Provide the (x, y) coordinate of the cell's center where the given text is located.  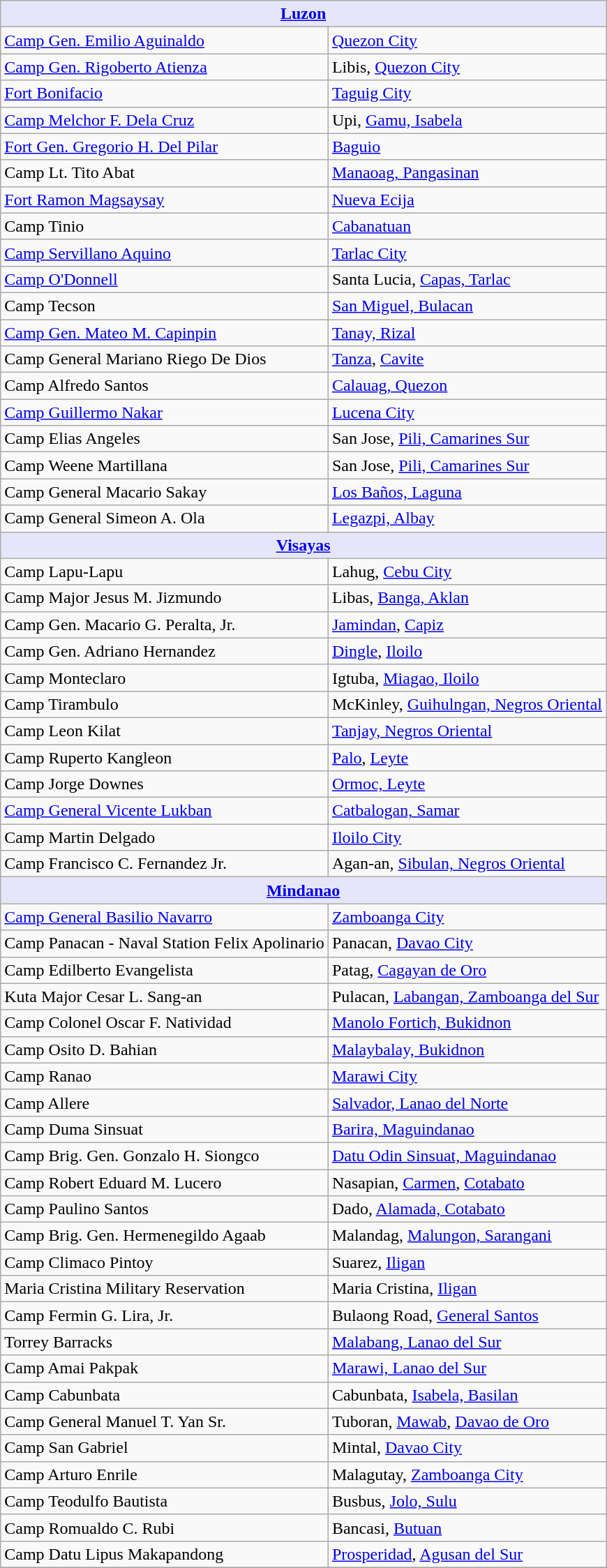
Dado, Alamada, Cotabato (467, 1209)
Camp Francisco C. Fernandez Jr. (165, 864)
Suarez, Iligan (467, 1262)
Tanjay, Negros Oriental (467, 731)
Camp General Vicente Lukban (165, 811)
Camp Tirambulo (165, 704)
Camp Romualdo C. Rubi (165, 1528)
Camp Tinio (165, 226)
Camp Colonel Oscar F. Natividad (165, 1023)
Santa Lucia, Capas, Tarlac (467, 279)
Salvador, Lanao del Norte (467, 1103)
Camp Alfredo Santos (165, 386)
McKinley, Guihulngan, Negros Oriental (467, 704)
Camp Datu Lipus Makapandong (165, 1554)
Barira, Maguindanao (467, 1129)
Mintal, Davao City (467, 1448)
Libas, Banga, Aklan (467, 598)
Camp Servillano Aquino (165, 253)
Bulaong Road, General Santos (467, 1315)
Zamboanga City (467, 917)
Marawi City (467, 1076)
Pulacan, Labangan, Zamboanga del Sur (467, 996)
Camp Gen. Rigoberto Atienza (165, 67)
Camp Monteclaro (165, 678)
Camp Leon Kilat (165, 731)
Agan-an, Sibulan, Negros Oriental (467, 864)
Maria Cristina, Iligan (467, 1289)
Datu Odin Sinsuat, Maguindanao (467, 1156)
Los Baños, Laguna (467, 492)
Camp General Mariano Riego De Dios (165, 359)
Camp Gen. Adriano Hernandez (165, 651)
Camp Martin Delgado (165, 837)
Visayas (303, 545)
Lucena City (467, 412)
Cabanatuan (467, 226)
Tuboran, Mawab, Davao de Oro (467, 1421)
Camp Amai Pakpak (165, 1368)
Jamindan, Capiz (467, 625)
Fort Bonifacio (165, 94)
Camp Teodulfo Bautista (165, 1501)
Cabunbata, Isabela, Basilan (467, 1395)
Camp Fermin G. Lira, Jr. (165, 1315)
Camp Lt. Tito Abat (165, 173)
Camp Brig. Gen. Hermenegildo Agaab (165, 1236)
Taguig City (467, 94)
San Miguel, Bulacan (467, 306)
Camp Major Jesus M. Jizmundo (165, 598)
Camp Melchor F. Dela Cruz (165, 120)
Camp General Basilio Navarro (165, 917)
Camp Elias Angeles (165, 439)
Camp Jorge Downes (165, 784)
Camp Allere (165, 1103)
Camp Robert Eduard M. Lucero (165, 1183)
Malagutay, Zamboanga City (467, 1474)
Lahug, Cebu City (467, 572)
Prosperidad, Agusan del Sur (467, 1554)
Igtuba, Miagao, Iloilo (467, 678)
Camp General Manuel T. Yan Sr. (165, 1421)
Camp Arturo Enrile (165, 1474)
Libis, Quezon City (467, 67)
Patag, Cagayan de Oro (467, 970)
Calauag, Quezon (467, 386)
Camp Osito D. Bahian (165, 1050)
Camp Brig. Gen. Gonzalo H. Siongco (165, 1156)
Manolo Fortich, Bukidnon (467, 1023)
Fort Gen. Gregorio H. Del Pilar (165, 147)
Malandag, Malungon, Sarangani (467, 1236)
Tanay, Rizal (467, 333)
Camp Edilberto Evangelista (165, 970)
Camp Lapu-Lapu (165, 572)
Nasapian, Carmen, Cotabato (467, 1183)
Palo, Leyte (467, 757)
Camp Gen. Mateo M. Capinpin (165, 333)
Camp Ruperto Kangleon (165, 757)
Camp Gen. Emilio Aguinaldo (165, 40)
Camp Tecson (165, 306)
Camp Gen. Macario G. Peralta, Jr. (165, 625)
Nueva Ecija (467, 200)
Catbalogan, Samar (467, 811)
Camp Panacan - Naval Station Felix Apolinario (165, 943)
Iloilo City (467, 837)
Maria Cristina Military Reservation (165, 1289)
Camp General Simeon A. Ola (165, 518)
Malabang, Lanao del Sur (467, 1342)
Camp Ranao (165, 1076)
Camp Paulino Santos (165, 1209)
Camp San Gabriel (165, 1448)
Quezon City (467, 40)
Ormoc, Leyte (467, 784)
Camp Guillermo Nakar (165, 412)
Fort Ramon Magsaysay (165, 200)
Panacan, Davao City (467, 943)
Camp O'Donnell (165, 279)
Camp Cabunbata (165, 1395)
Camp Duma Sinsuat (165, 1129)
Luzon (303, 14)
Marawi, Lanao del Sur (467, 1368)
Legazpi, Albay (467, 518)
Busbus, Jolo, Sulu (467, 1501)
Camp General Macario Sakay (165, 492)
Baguio (467, 147)
Dingle, Iloilo (467, 651)
Manaoag, Pangasinan (467, 173)
Camp Weene Martillana (165, 465)
Malaybalay, Bukidnon (467, 1050)
Upi, Gamu, Isabela (467, 120)
Kuta Major Cesar L. Sang-an (165, 996)
Tanza, Cavite (467, 359)
Camp Climaco Pintoy (165, 1262)
Tarlac City (467, 253)
Mindanao (303, 890)
Bancasi, Butuan (467, 1528)
Torrey Barracks (165, 1342)
